Locate the cell with the specified text and output its [x, y] center coordinate. 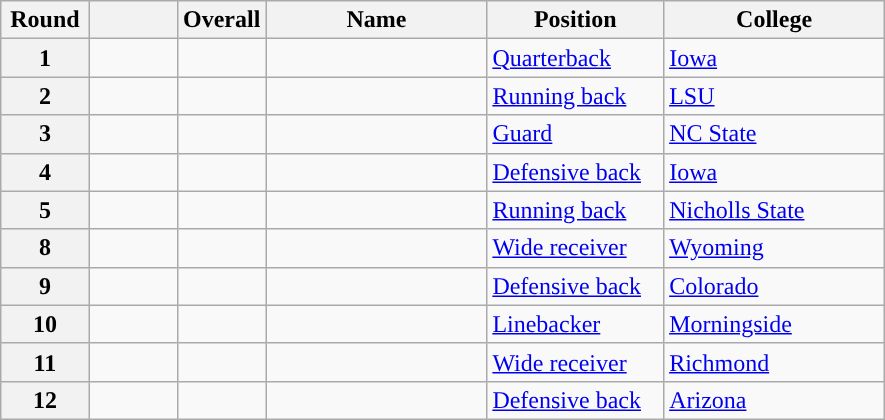
12 [45, 400]
3 [45, 134]
NC State [774, 134]
Morningside [774, 324]
LSU [774, 96]
9 [45, 286]
Richmond [774, 362]
Linebacker [576, 324]
Overall [222, 20]
Arizona [774, 400]
Guard [576, 134]
5 [45, 210]
Round [45, 20]
Quarterback [576, 58]
2 [45, 96]
Wyoming [774, 248]
8 [45, 248]
1 [45, 58]
Nicholls State [774, 210]
Name [376, 20]
11 [45, 362]
College [774, 20]
10 [45, 324]
Colorado [774, 286]
4 [45, 172]
Position [576, 20]
